Search for the cell housing the specified text and yield its (X, Y) center coordinate. 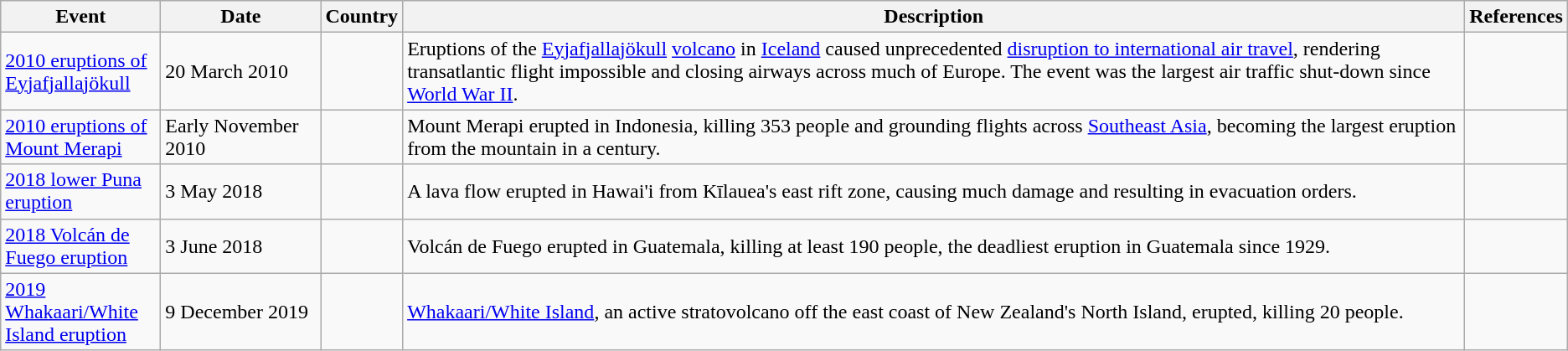
2010 eruptions of Mount Merapi (80, 137)
Description (934, 17)
2019 Whakaari/White Island eruption (80, 312)
3 June 2018 (241, 246)
Volcán de Fuego erupted in Guatemala, killing at least 190 people, the deadliest eruption in Guatemala since 1929. (934, 246)
Event (80, 17)
2010 eruptions of Eyjafjallajökull (80, 71)
Early November 2010 (241, 137)
Date (241, 17)
9 December 2019 (241, 312)
20 March 2010 (241, 71)
2018 Volcán de Fuego eruption (80, 246)
References (1516, 17)
Whakaari/White Island, an active stratovolcano off the east coast of New Zealand's North Island, erupted, killing 20 people. (934, 312)
2018 lower Puna eruption (80, 191)
3 May 2018 (241, 191)
Country (362, 17)
A lava flow erupted in Hawai'i from Kīlauea's east rift zone, causing much damage and resulting in evacuation orders. (934, 191)
